Capture the cell that displays the provided text and extract its (x, y) central coordinate. 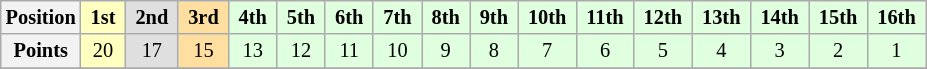
Points (41, 51)
10th (547, 17)
9th (494, 17)
6 (604, 51)
15 (203, 51)
17 (152, 51)
5th (301, 17)
15th (838, 17)
20 (104, 51)
7 (547, 51)
3rd (203, 17)
2nd (152, 17)
4 (721, 51)
10 (397, 51)
1 (896, 51)
1st (104, 17)
8th (446, 17)
14th (779, 17)
3 (779, 51)
7th (397, 17)
4th (253, 17)
9 (446, 51)
13 (253, 51)
5 (663, 51)
13th (721, 17)
11 (349, 51)
6th (349, 17)
2 (838, 51)
16th (896, 17)
12th (663, 17)
12 (301, 51)
11th (604, 17)
8 (494, 51)
Position (41, 17)
